Scan for the cell matching the given text and deliver its (x, y) coordinate at center. 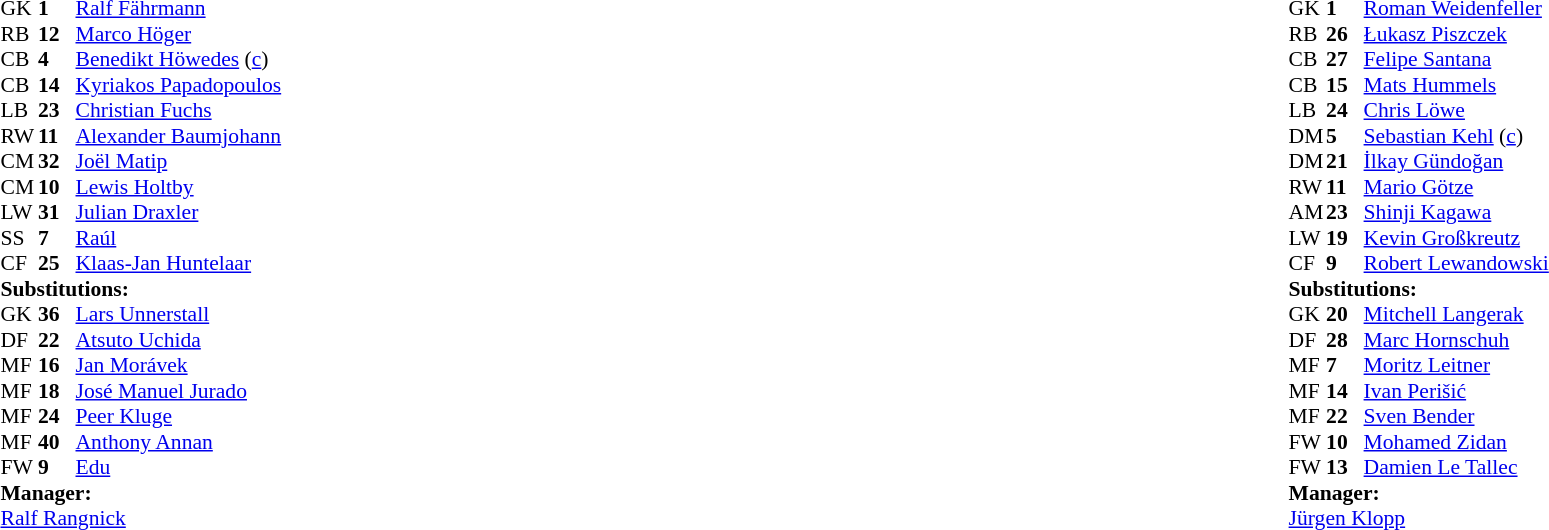
13 (1345, 467)
Jan Morávek (179, 365)
Christian Fuchs (179, 111)
Kevin Großkreutz (1456, 238)
Chris Löwe (1456, 111)
16 (57, 365)
27 (1345, 59)
Raúl (179, 238)
Mats Hummels (1456, 85)
32 (57, 161)
40 (57, 442)
Mohamed Zidan (1456, 442)
Sebastian Kehl (c) (1456, 136)
21 (1345, 161)
Joël Matip (179, 161)
Marc Hornschuh (1456, 340)
AM (1308, 213)
36 (57, 315)
19 (1345, 238)
Atsuto Uchida (179, 340)
Klaas-Jan Huntelaar (179, 263)
26 (1345, 34)
Alexander Baumjohann (179, 136)
4 (57, 59)
Damien Le Tallec (1456, 467)
18 (57, 391)
20 (1345, 315)
Mitchell Langerak (1456, 315)
12 (57, 34)
Sven Bender (1456, 417)
31 (57, 213)
Anthony Annan (179, 442)
25 (57, 263)
Moritz Leitner (1456, 365)
Felipe Santana (1456, 59)
José Manuel Jurado (179, 391)
Edu (179, 467)
Mario Götze (1456, 187)
Peer Kluge (179, 417)
28 (1345, 340)
Ivan Perišić (1456, 391)
5 (1345, 136)
Kyriakos Papadopoulos (179, 85)
Julian Draxler (179, 213)
15 (1345, 85)
Marco Höger (179, 34)
SS (19, 238)
Lars Unnerstall (179, 315)
Benedikt Höwedes (c) (179, 59)
Łukasz Piszczek (1456, 34)
İlkay Gündoğan (1456, 161)
Shinji Kagawa (1456, 213)
Lewis Holtby (179, 187)
Robert Lewandowski (1456, 263)
